Return the (x, y) coordinate for the center point of the cell that contains the specified text.  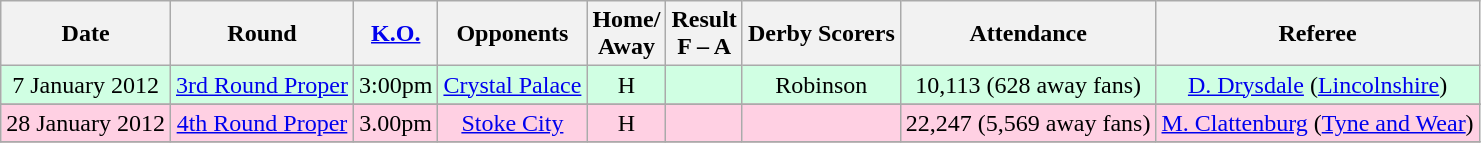
Home/Away (626, 34)
Derby Scorers (821, 34)
Opponents (512, 34)
10,113 (628 away fans) (1028, 85)
3:00pm (396, 85)
Referee (1318, 34)
3.00pm (396, 123)
Round (262, 34)
K.O. (396, 34)
Crystal Palace (512, 85)
M. Clattenburg (Tyne and Wear) (1318, 123)
Stoke City (512, 123)
Date (86, 34)
3rd Round Proper (262, 85)
ResultF – A (704, 34)
7 January 2012 (86, 85)
22,247 (5,569 away fans) (1028, 123)
Attendance (1028, 34)
4th Round Proper (262, 123)
D. Drysdale (Lincolnshire) (1318, 85)
Robinson (821, 85)
28 January 2012 (86, 123)
